Search for the cell housing the specified text and yield its (X, Y) center coordinate. 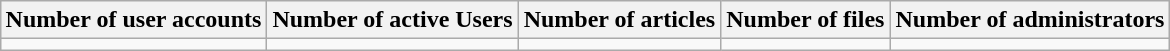
Number of user accounts (134, 20)
Number of articles (620, 20)
Number of administrators (1030, 20)
Number of files (806, 20)
Number of active Users (392, 20)
